For the text-containing cell, return its midpoint in (x, y) coordinate format. 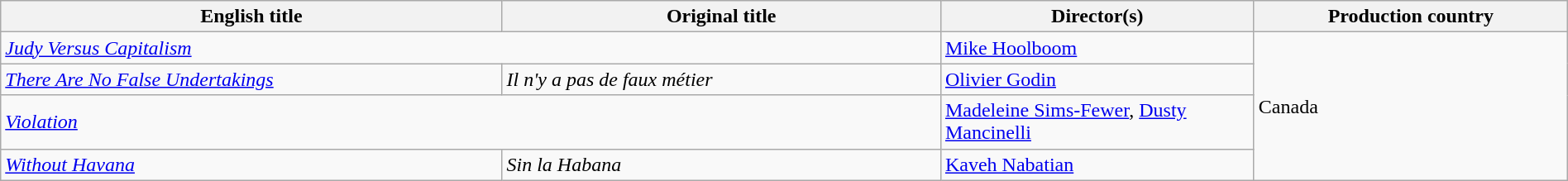
Mike Hoolboom (1097, 48)
Original title (721, 17)
Olivier Godin (1097, 79)
Madeleine Sims-Fewer, Dusty Mancinelli (1097, 122)
Kaveh Nabatian (1097, 164)
Without Havana (251, 164)
Violation (471, 122)
Sin la Habana (721, 164)
English title (251, 17)
Canada (1411, 106)
Judy Versus Capitalism (471, 48)
Production country (1411, 17)
There Are No False Undertakings (251, 79)
Director(s) (1097, 17)
Il n'y a pas de faux métier (721, 79)
